Scan for the cell matching the given text and deliver its (X, Y) coordinate at center. 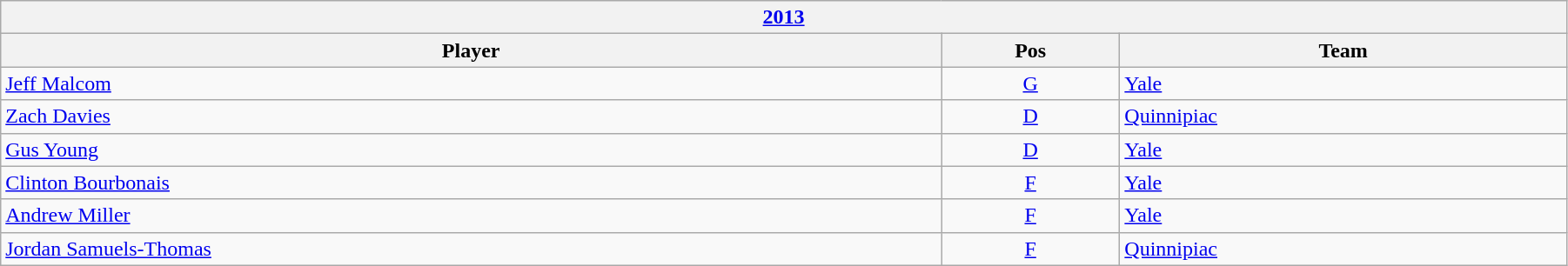
Jeff Malcom (472, 83)
Player (472, 50)
Pos (1030, 50)
Clinton Bourbonais (472, 183)
Jordan Samuels-Thomas (472, 249)
Team (1344, 50)
G (1030, 83)
2013 (784, 17)
Andrew Miller (472, 216)
Zach Davies (472, 116)
Gus Young (472, 150)
